Search for the cell housing the specified text and yield its (x, y) center coordinate. 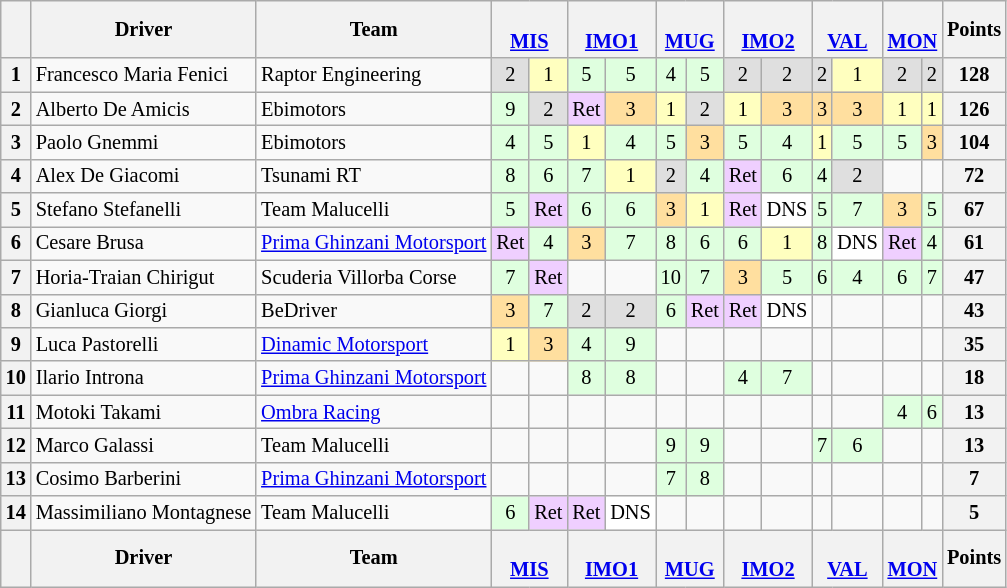
104 (974, 142)
Horia-Traian Chirigut (144, 277)
14 (16, 513)
61 (974, 243)
128 (974, 75)
72 (974, 176)
Massimiliano Montagnese (144, 513)
Marco Galassi (144, 445)
Alex De Giacomi (144, 176)
BeDriver (374, 311)
Cosimo Barberini (144, 479)
Alberto De Amicis (144, 109)
43 (974, 311)
Francesco Maria Fenici (144, 75)
Motoki Takami (144, 412)
Scuderia Villorba Corse (374, 277)
47 (974, 277)
11 (16, 412)
Paolo Gnemmi (144, 142)
18 (974, 378)
Ombra Racing (374, 412)
Tsunami RT (374, 176)
Luca Pastorelli (144, 344)
Raptor Engineering (374, 75)
Dinamic Motorsport (374, 344)
Stefano Stefanelli (144, 210)
Ilario Introna (144, 378)
Gianluca Giorgi (144, 311)
35 (974, 344)
Cesare Brusa (144, 243)
12 (16, 445)
126 (974, 109)
67 (974, 210)
